Extract the [x, y] coordinate from the center of the cell holding the provided text.  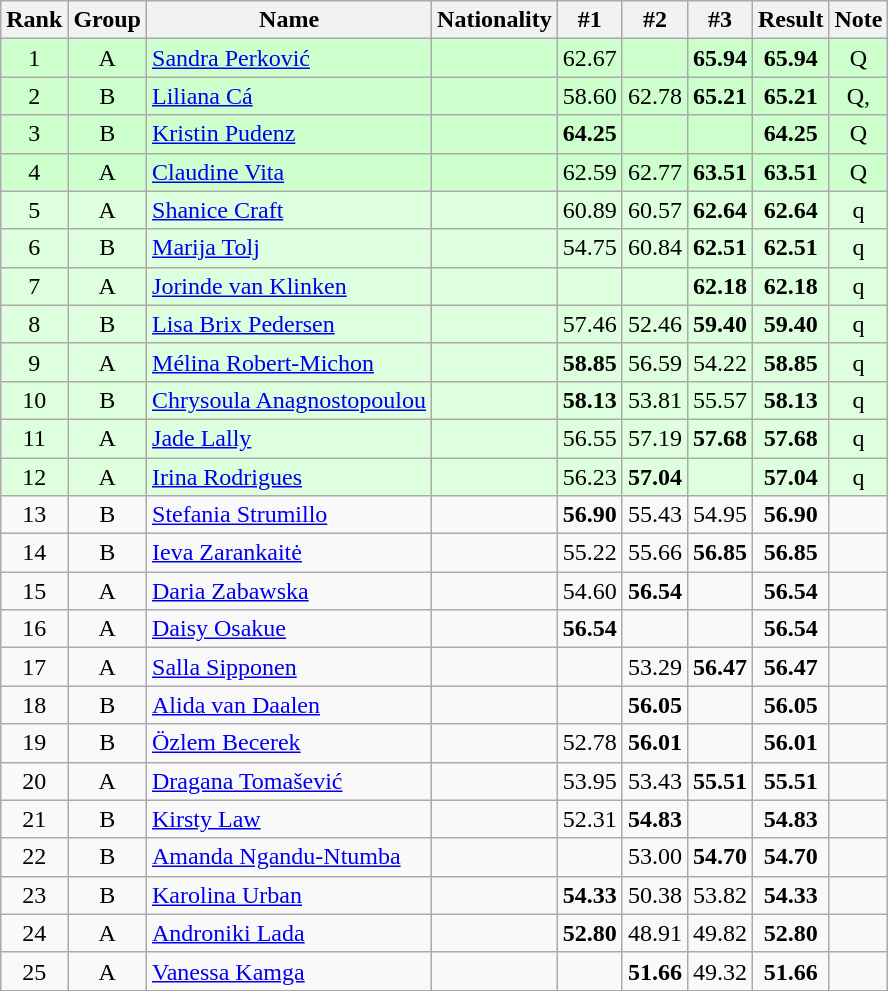
52.78 [590, 743]
Shanice Craft [290, 210]
8 [34, 324]
16 [34, 629]
55.43 [654, 515]
56.55 [590, 438]
Mélina Robert-Michon [290, 362]
2 [34, 96]
24 [34, 933]
55.22 [590, 553]
Result [791, 20]
54.60 [590, 591]
Stefania Strumillo [290, 515]
62.67 [590, 58]
60.84 [654, 248]
Kristin Pudenz [290, 134]
56.23 [590, 477]
Karolina Urban [290, 895]
13 [34, 515]
Name [290, 20]
Jorinde van Klinken [290, 286]
62.78 [654, 96]
50.38 [654, 895]
53.43 [654, 781]
#2 [654, 20]
49.82 [720, 933]
56.59 [654, 362]
Rank [34, 20]
49.32 [720, 971]
3 [34, 134]
21 [34, 819]
Sandra Perković [290, 58]
55.57 [720, 400]
9 [34, 362]
Özlem Becerek [290, 743]
58.60 [590, 96]
15 [34, 591]
Dragana Tomašević [290, 781]
53.95 [590, 781]
Amanda Ngandu-Ntumba [290, 857]
62.59 [590, 172]
52.31 [590, 819]
22 [34, 857]
Claudine Vita [290, 172]
Q, [858, 96]
62.77 [654, 172]
Chrysoula Anagnostopoulou [290, 400]
52.46 [654, 324]
57.46 [590, 324]
Daria Zabawska [290, 591]
#1 [590, 20]
53.81 [654, 400]
5 [34, 210]
48.91 [654, 933]
54.95 [720, 515]
#3 [720, 20]
Androniki Lada [290, 933]
18 [34, 705]
53.00 [654, 857]
Ieva Zarankaitė [290, 553]
Note [858, 20]
54.22 [720, 362]
Irina Rodrigues [290, 477]
Salla Sipponen [290, 667]
53.82 [720, 895]
25 [34, 971]
55.66 [654, 553]
14 [34, 553]
Marija Tolj [290, 248]
Nationality [495, 20]
1 [34, 58]
Daisy Osakue [290, 629]
23 [34, 895]
54.75 [590, 248]
60.89 [590, 210]
20 [34, 781]
Alida van Daalen [290, 705]
Lisa Brix Pedersen [290, 324]
57.19 [654, 438]
Group [108, 20]
Jade Lally [290, 438]
Kirsty Law [290, 819]
4 [34, 172]
10 [34, 400]
11 [34, 438]
17 [34, 667]
Vanessa Kamga [290, 971]
Liliana Cá [290, 96]
7 [34, 286]
53.29 [654, 667]
6 [34, 248]
60.57 [654, 210]
19 [34, 743]
12 [34, 477]
